Scan for the cell matching the given text and deliver its [x, y] coordinate at center. 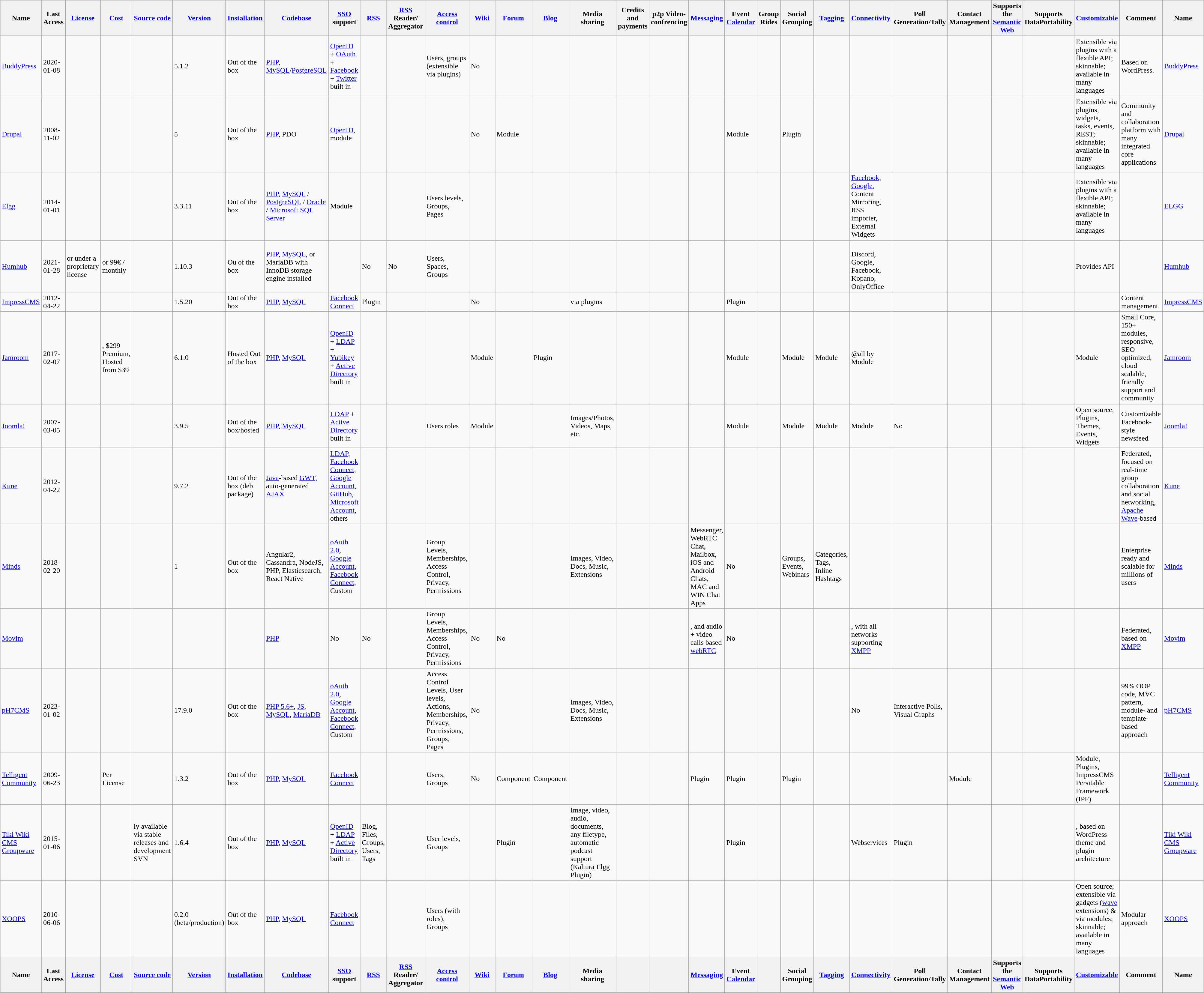
Ou of the box [245, 266]
Extensible via plugins, widgets, tasks, events, REST; skinnable; available in many languages [1097, 134]
or under a proprietary license [83, 266]
3.9.5 [199, 426]
, $299 Premium, Hosted from $39 [116, 358]
5.1.2 [199, 66]
Elgg [21, 206]
Blog, Files, Groups, Users, Tags [373, 843]
2017-02-07 [53, 358]
3.3.11 [199, 206]
Groups, Events, Webinars [797, 566]
Users levels, Groups, Pages [447, 206]
17.9.0 [199, 710]
PHP, MySQL/PostgreSQL [296, 66]
Federated, focused on real-time group collaboration and social networking, Apache Wave-based [1141, 486]
Users, groups (extensible via plugins) [447, 66]
Users (with roles), Groups [447, 919]
@all by Module [871, 358]
2023-01-02 [53, 710]
Provides API [1097, 266]
2010-06-06 [53, 919]
, based on WordPress theme and plugin architecture [1097, 843]
, with all networks supporting XMPP [871, 638]
Based on WordPress. [1141, 66]
2007-03-05 [53, 426]
5 [199, 134]
1.10.3 [199, 266]
User levels, Groups [447, 843]
Open source; extensible via gadgets (wave extensions) & via modules; skinnable; available in many languages [1097, 919]
Enterprise ready and scalable for millions of users [1141, 566]
Module, Plugins, ImpressCMS Persitable Framework (IPF) [1097, 779]
ly available via stable releases and development SVN [152, 843]
9.7.2 [199, 486]
Webservices [871, 843]
Image, video, audio, documents, any filetype, automatic podcast support (Kaltura Elgg Plugin) [592, 843]
OpenID + OAuth + Facebook + Twitter built in [344, 66]
Access Control Levels, User levels, Actions, Memberships, Privacy, Permissions, Groups, Pages [447, 710]
6.1.0 [199, 358]
Angular2, Cassandra, NodeJS, PHP, Elasticsearch, React Native [296, 566]
Out of the box (deb package) [245, 486]
Users roles [447, 426]
Interactive Polls, Visual Graphs [920, 710]
Group Rides [768, 18]
Content management [1141, 302]
Modular approach [1141, 919]
2020-01-08 [53, 66]
Images/Photos, Videos, Maps, etc. [592, 426]
1.6.4 [199, 843]
2008-11-02 [53, 134]
Categories, Tags, Inline Hashtags [832, 566]
Java-based GWT, auto-generated AJAX [296, 486]
Community and collaboration platform with many integrated core applications [1141, 134]
0.2.0 (beta/production) [199, 919]
99% OOP code, MVC pattern, module- and template-based approach [1141, 710]
PHP, MySQL / PostgreSQL / Oracle / Microsoft SQL Server [296, 206]
PHP, PDO [296, 134]
OpenID + LDAP + Yubikey + Active Directory built in [344, 358]
OpenID + LDAP + Active Directory built in [344, 843]
Customizable Facebook-style newsfeed [1141, 426]
2018-02-20 [53, 566]
2014-01-01 [53, 206]
PHP, MySQL, or MariaDB with InnoDB storage engine installed [296, 266]
Users, Groups [447, 779]
Facebook, Google, Content Mirroring, RSS importer, External Widgets [871, 206]
OpenID, module [344, 134]
Federated, based on XMPP [1141, 638]
Messenger, WebRTC Chat, Mailbox, iOS and Android Chats, MAC and WIN Chat Apps [707, 566]
LDAP, Facebook Connect, Google Account, GitHub, Microsoft Account, others [344, 486]
2015-01-06 [53, 843]
1.3.2 [199, 779]
Small Core, 150+ modules, responsive, SEO optimized, cloud scalable, friendly support and community [1141, 358]
, and audio + video calls based webRTC [707, 638]
Discord,Google,Facebook,Kopano,OnlyOffice [871, 266]
or 99€ / monthly [116, 266]
PHP 5.6+, JS, MySQL, MariaDB [296, 710]
Users, Spaces, Groups [447, 266]
1 [199, 566]
via plugins [592, 302]
ELGG [1183, 206]
1.5.20 [199, 302]
Credits and payments [633, 18]
p2p Video-confrencing [669, 18]
LDAP + Active Directory built in [344, 426]
Out of the box/hosted [245, 426]
2009-06-23 [53, 779]
Hosted Out of the box [245, 358]
Open source, Plugins, Themes, Events, Widgets [1097, 426]
Per License [116, 779]
PHP [296, 638]
2021-01-28 [53, 266]
